Provide the (x, y) coordinate of the cell's center where the given text is located.  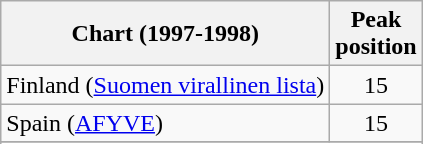
Peakposition (376, 34)
Spain (AFYVE) (166, 123)
Finland (Suomen virallinen lista) (166, 85)
Chart (1997-1998) (166, 34)
